Extract the [X, Y] coordinate from the center of the cell holding the provided text.  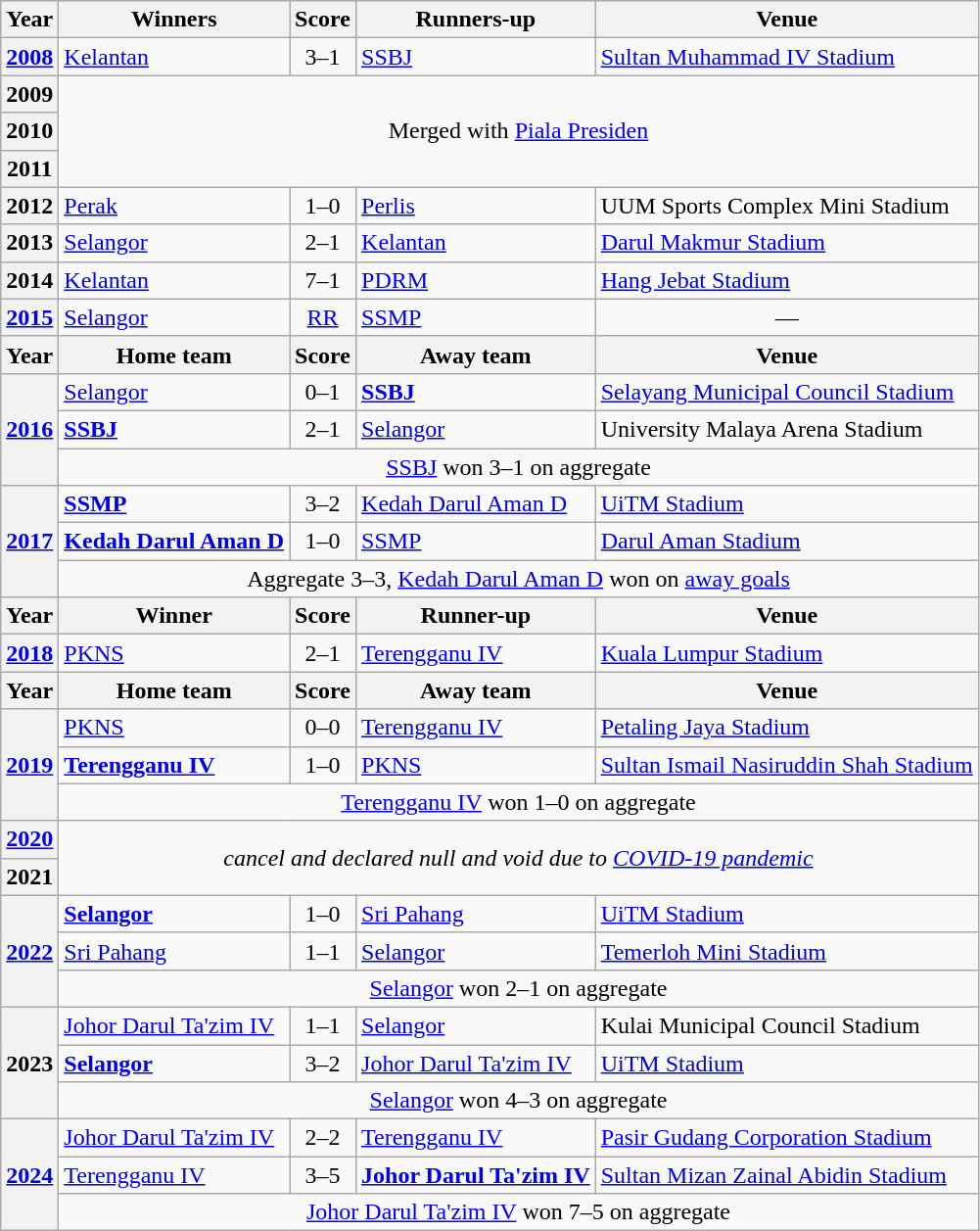
Kulai Municipal Council Stadium [787, 1025]
Sultan Ismail Nasiruddin Shah Stadium [787, 765]
cancel and declared null and void due to COVID-19 pandemic [519, 858]
— [787, 317]
PDRM [476, 280]
RR [323, 317]
3–5 [323, 1175]
Perak [174, 206]
Winners [174, 20]
Pasir Gudang Corporation Stadium [787, 1138]
Petaling Jaya Stadium [787, 728]
2011 [29, 168]
Kuala Lumpur Stadium [787, 653]
Selangor won 2–1 on aggregate [519, 988]
2–2 [323, 1138]
SSBJ won 3–1 on aggregate [519, 467]
Johor Darul Ta'zim IV won 7–5 on aggregate [519, 1212]
3–1 [323, 57]
2009 [29, 94]
0–1 [323, 392]
2020 [29, 839]
Sultan Muhammad IV Stadium [787, 57]
Terengganu IV won 1–0 on aggregate [519, 802]
2022 [29, 951]
Darul Aman Stadium [787, 542]
Perlis [476, 206]
2023 [29, 1063]
Runners-up [476, 20]
2010 [29, 131]
Temerloh Mini Stadium [787, 951]
Runner-up [476, 616]
2021 [29, 876]
Hang Jebat Stadium [787, 280]
2014 [29, 280]
2008 [29, 57]
Selayang Municipal Council Stadium [787, 392]
2019 [29, 765]
University Malaya Arena Stadium [787, 429]
Winner [174, 616]
2013 [29, 243]
2018 [29, 653]
2016 [29, 429]
Aggregate 3–3, Kedah Darul Aman D won on away goals [519, 579]
2017 [29, 542]
UUM Sports Complex Mini Stadium [787, 206]
7–1 [323, 280]
Selangor won 4–3 on aggregate [519, 1101]
2024 [29, 1175]
0–0 [323, 728]
Darul Makmur Stadium [787, 243]
Sultan Mizan Zainal Abidin Stadium [787, 1175]
2012 [29, 206]
Merged with Piala Presiden [519, 131]
2015 [29, 317]
